Determine the (x, y) coordinate at the center of the cell enclosing the given text.  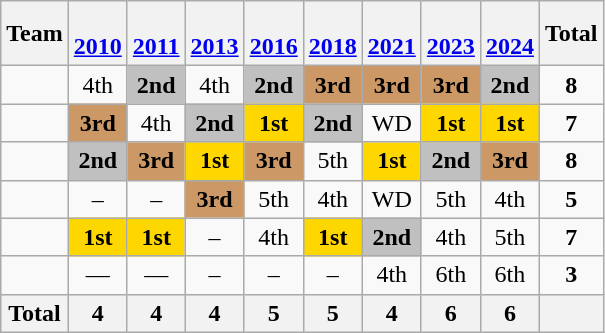
2010 (98, 34)
2024 (510, 34)
2011 (156, 34)
2013 (214, 34)
3 (571, 275)
2021 (392, 34)
2023 (450, 34)
2016 (274, 34)
Team (35, 34)
2018 (332, 34)
